Return [X, Y] of the center of cell containing provided text 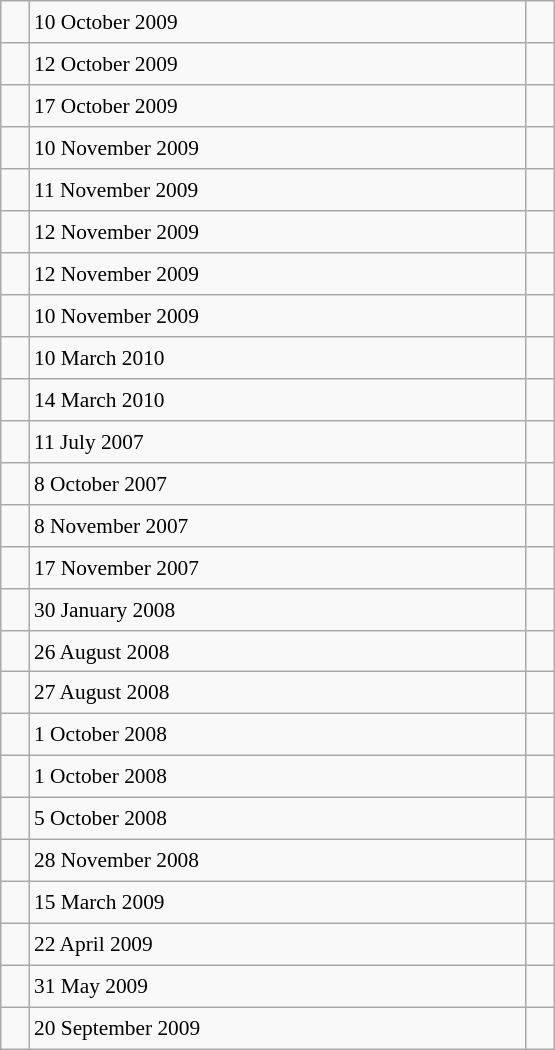
17 November 2007 [278, 567]
15 March 2009 [278, 903]
11 July 2007 [278, 441]
27 August 2008 [278, 693]
8 November 2007 [278, 525]
28 November 2008 [278, 861]
10 October 2009 [278, 22]
17 October 2009 [278, 106]
8 October 2007 [278, 483]
30 January 2008 [278, 609]
5 October 2008 [278, 819]
22 April 2009 [278, 945]
26 August 2008 [278, 651]
10 March 2010 [278, 358]
20 September 2009 [278, 1028]
12 October 2009 [278, 64]
14 March 2010 [278, 399]
31 May 2009 [278, 986]
11 November 2009 [278, 190]
